Identify which cell holds the provided text, then report its (X, Y) central coordinate. 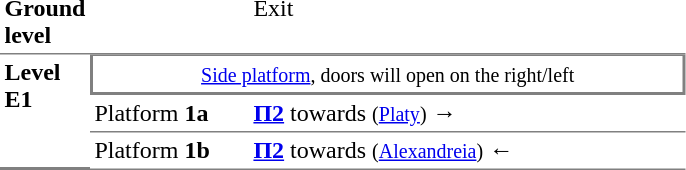
Π2 towards (Alexandreia) ← (467, 151)
Side platform, doors will open on the right/left (388, 74)
Platform 1a (170, 114)
Π2 towards (Platy) → (467, 114)
Platform 1b (170, 151)
LevelΕ1 (45, 112)
